Provide the [x, y] coordinate of the cell's center where the given text is located.  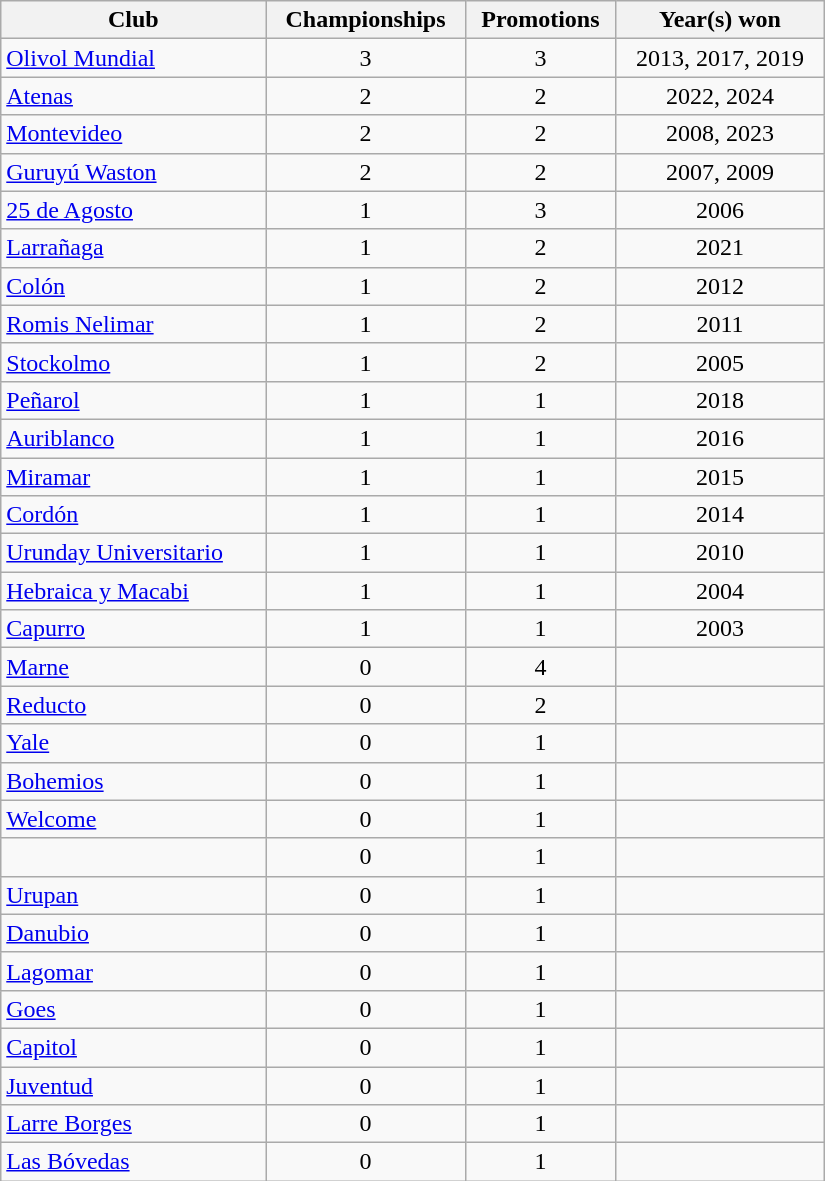
Lagomar [134, 971]
Juventud [134, 1085]
Danubio [134, 933]
Capurro [134, 629]
2006 [720, 210]
2011 [720, 324]
2005 [720, 362]
Miramar [134, 477]
Auriblanco [134, 438]
Hebraica y Macabi [134, 591]
25 de Agosto [134, 210]
Larrañaga [134, 248]
Capitol [134, 1047]
Montevideo [134, 134]
2021 [720, 248]
Guruyú Waston [134, 172]
Marne [134, 667]
Club [134, 20]
Promotions [540, 20]
2008, 2023 [720, 134]
Goes [134, 1009]
Atenas [134, 96]
4 [540, 667]
2007, 2009 [720, 172]
Reducto [134, 705]
Urupan [134, 895]
2016 [720, 438]
Las Bóvedas [134, 1162]
Yale [134, 743]
2015 [720, 477]
Stockolmo [134, 362]
Peñarol [134, 400]
2004 [720, 591]
Romis Nelimar [134, 324]
2012 [720, 286]
Colón [134, 286]
Welcome [134, 819]
2022, 2024 [720, 96]
2010 [720, 553]
2018 [720, 400]
Urunday Universitario [134, 553]
2003 [720, 629]
Cordón [134, 515]
2013, 2017, 2019 [720, 58]
Year(s) won [720, 20]
Championships [366, 20]
Olivol Mundial [134, 58]
2014 [720, 515]
Bohemios [134, 781]
Larre Borges [134, 1124]
